Detect which cell encompasses the target text, then output its [X, Y] center coordinate. 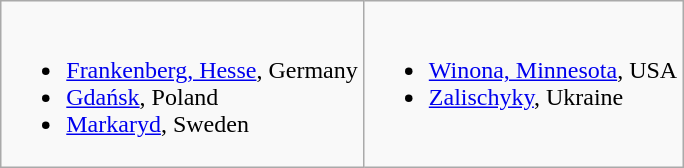
Winona, Minnesota, USA Zalischyky, Ukraine [522, 84]
Frankenberg, Hesse, Germany Gdańsk, Poland Markaryd, Sweden [182, 84]
